Return (x, y) of the center of cell containing provided text 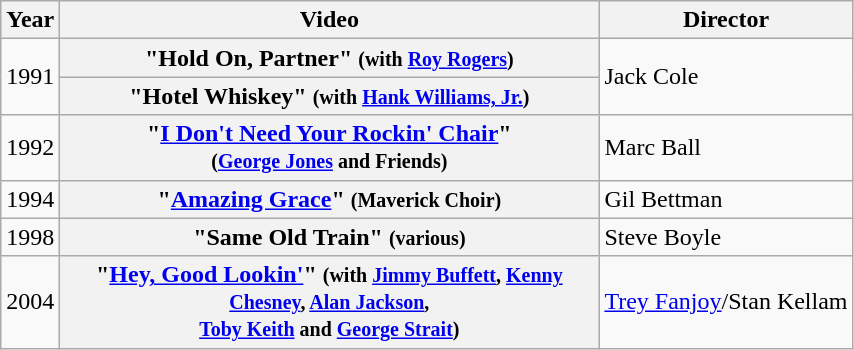
Jack Cole (726, 77)
Trey Fanjoy/Stan Kellam (726, 302)
Steve Boyle (726, 237)
Director (726, 20)
1991 (30, 77)
1998 (30, 237)
"Same Old Train" (various) (330, 237)
"I Don't Need Your Rockin' Chair"(George Jones and Friends) (330, 148)
Gil Bettman (726, 199)
Video (330, 20)
Year (30, 20)
"Hey, Good Lookin'" (with Jimmy Buffett, Kenny Chesney, Alan Jackson,Toby Keith and George Strait) (330, 302)
1994 (30, 199)
2004 (30, 302)
"Hotel Whiskey" (with Hank Williams, Jr.) (330, 96)
Marc Ball (726, 148)
"Amazing Grace" (Maverick Choir) (330, 199)
1992 (30, 148)
"Hold On, Partner" (with Roy Rogers) (330, 58)
